Detect which cell encompasses the target text, then output its (X, Y) center coordinate. 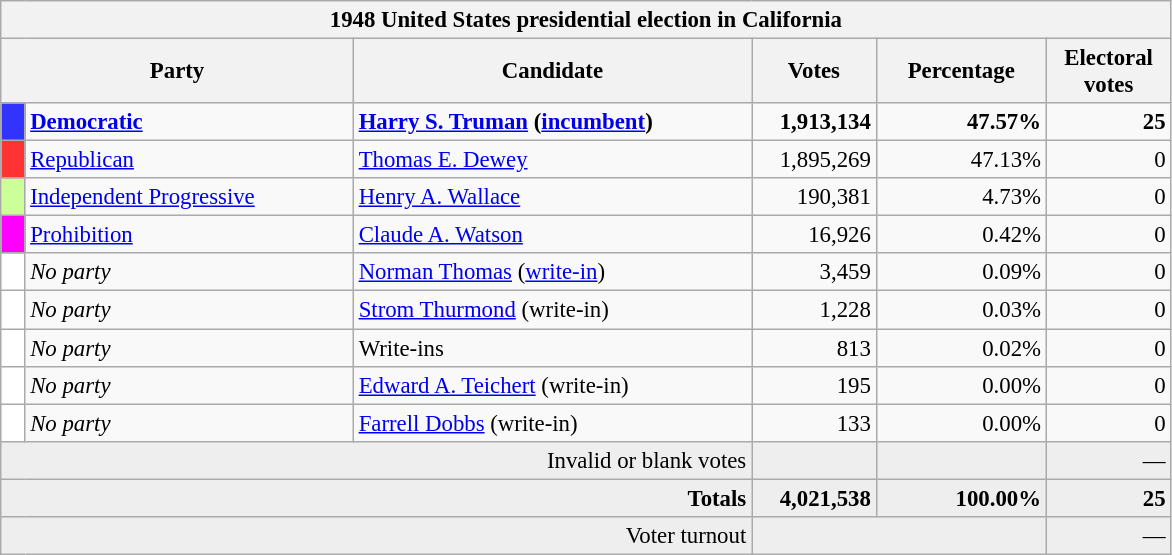
Independent Progressive (189, 197)
Party (178, 72)
Harry S. Truman (incumbent) (552, 122)
4.73% (961, 197)
100.00% (961, 498)
Invalid or blank votes (376, 460)
195 (814, 385)
3,459 (814, 273)
Farrell Dobbs (write-in) (552, 423)
813 (814, 348)
Prohibition (189, 235)
47.13% (961, 160)
0.09% (961, 273)
Henry A. Wallace (552, 197)
Electoral votes (1108, 72)
Voter turnout (376, 536)
1,895,269 (814, 160)
0.02% (961, 348)
16,926 (814, 235)
Thomas E. Dewey (552, 160)
190,381 (814, 197)
1,228 (814, 310)
133 (814, 423)
4,021,538 (814, 498)
Write-ins (552, 348)
Edward A. Teichert (write-in) (552, 385)
Claude A. Watson (552, 235)
Totals (376, 498)
0.03% (961, 310)
Republican (189, 160)
0.42% (961, 235)
47.57% (961, 122)
Percentage (961, 72)
Norman Thomas (write-in) (552, 273)
Candidate (552, 72)
1,913,134 (814, 122)
1948 United States presidential election in California (586, 20)
Democratic (189, 122)
Votes (814, 72)
Strom Thurmond (write-in) (552, 310)
